Provide the (X, Y) coordinate of the cell's center where the given text is located.  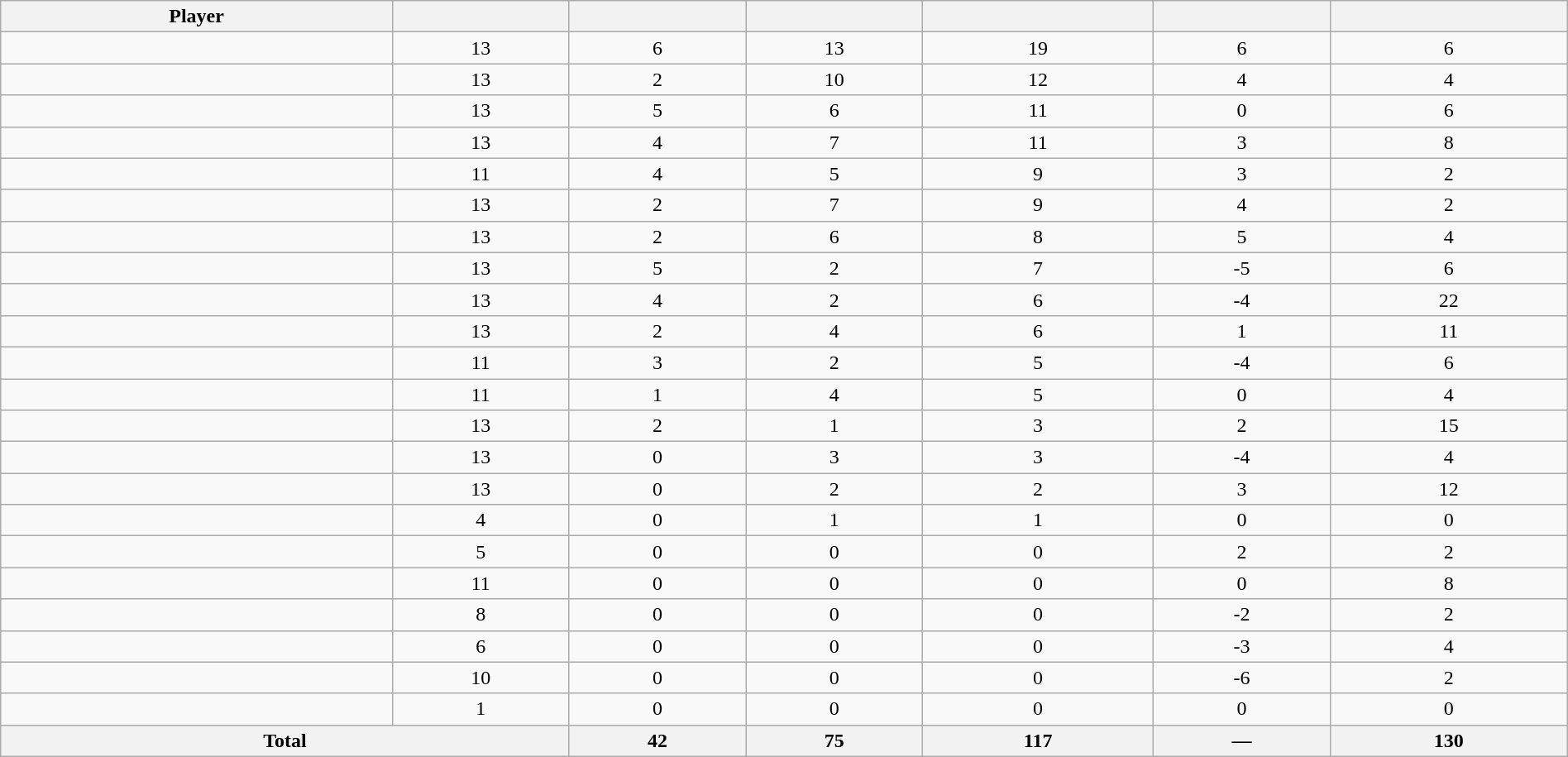
75 (834, 740)
-2 (1242, 615)
117 (1039, 740)
-6 (1242, 678)
— (1242, 740)
Total (284, 740)
130 (1449, 740)
-3 (1242, 646)
-5 (1242, 268)
Player (197, 17)
42 (657, 740)
22 (1449, 299)
19 (1039, 48)
15 (1449, 426)
